Find where the given text appears and provide that cell's center as (x, y) coordinate. 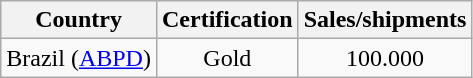
Certification (227, 20)
Gold (227, 58)
Country (79, 20)
Brazil (ABPD) (79, 58)
100.000 (385, 58)
Sales/shipments (385, 20)
